Capture the cell that displays the provided text and extract its [x, y] central coordinate. 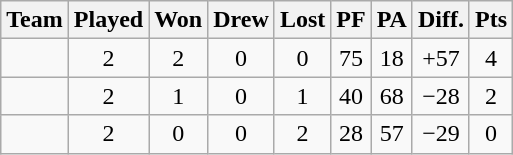
Drew [242, 20]
68 [392, 96]
Won [178, 20]
PA [392, 20]
40 [351, 96]
PF [351, 20]
Lost [302, 20]
−28 [440, 96]
Pts [490, 20]
+57 [440, 58]
28 [351, 134]
57 [392, 134]
−29 [440, 134]
Diff. [440, 20]
Team [35, 20]
75 [351, 58]
Played [108, 20]
4 [490, 58]
18 [392, 58]
